Return the [X, Y] coordinate for the center point of the cell that contains the specified text.  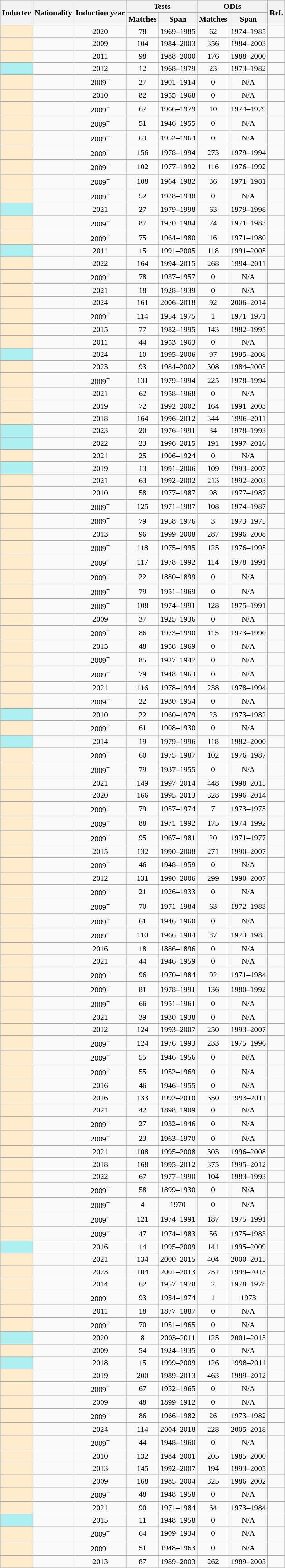
287 [213, 534]
1992–2003 [249, 480]
463 [213, 1375]
1937–1957 [178, 277]
250 [213, 1029]
143 [213, 329]
1995–2006 [178, 354]
325 [213, 1481]
90 [142, 1508]
145 [142, 1468]
1971–1971 [249, 316]
26 [213, 1416]
191 [213, 443]
4 [142, 1204]
21 [142, 892]
81 [142, 989]
1979–1996 [178, 741]
1989–2012 [249, 1375]
1992–2010 [178, 1098]
1976–1995 [249, 548]
1980–1992 [249, 989]
2003–2011 [178, 1338]
1982–2000 [249, 741]
1970 [178, 1204]
7 [213, 809]
109 [213, 468]
194 [213, 1468]
1953–1963 [178, 342]
1957–1974 [178, 809]
1978–1993 [249, 431]
1948–1959 [178, 865]
1966–1982 [178, 1416]
1996–2011 [249, 418]
1975–1995 [178, 548]
39 [142, 1017]
2006–2018 [178, 303]
128 [213, 606]
1955–1968 [178, 95]
11 [142, 1520]
2006–2014 [249, 303]
72 [142, 406]
161 [142, 303]
Induction year [100, 13]
1976–1991 [178, 431]
1952–1964 [178, 138]
14 [142, 1247]
1990–2006 [178, 878]
1973–1984 [249, 1508]
34 [213, 431]
1977–1992 [178, 167]
1932–1946 [178, 1124]
1906–1924 [178, 456]
1958–1976 [178, 521]
262 [213, 1561]
133 [142, 1098]
77 [142, 329]
60 [142, 755]
54 [142, 1350]
36 [213, 182]
1975–1996 [249, 1043]
1973–1985 [249, 935]
1975–1983 [249, 1234]
110 [142, 935]
328 [213, 795]
187 [213, 1219]
1886–1896 [178, 949]
1975–1987 [178, 755]
13 [142, 468]
1901–1914 [178, 82]
1946–1959 [178, 961]
228 [213, 1429]
344 [213, 418]
1997–2016 [249, 443]
8 [142, 1338]
12 [142, 68]
1909–1934 [178, 1533]
1964–1982 [178, 182]
1972–1983 [249, 907]
1978–1978 [249, 1284]
1999–2009 [178, 1363]
1993–2005 [249, 1468]
82 [142, 95]
19 [142, 741]
1951–1961 [178, 1004]
88 [142, 823]
1930–1954 [178, 701]
Nationality [53, 13]
1991–2003 [249, 406]
1967–1981 [178, 838]
166 [142, 795]
205 [213, 1456]
233 [213, 1043]
1995–2013 [178, 795]
1985–2004 [178, 1481]
200 [142, 1375]
1974–1987 [249, 506]
1984–2002 [178, 367]
2005–2018 [249, 1429]
1996–2014 [249, 795]
1924–1935 [178, 1350]
299 [213, 878]
1984–2001 [178, 1456]
1971–1981 [249, 182]
25 [142, 456]
1996–2015 [178, 443]
1946–1956 [178, 1058]
1937–1955 [178, 770]
1971–1980 [249, 237]
1958–1969 [178, 646]
1998–2011 [249, 1363]
1928–1939 [178, 290]
66 [142, 1004]
1998–2015 [249, 783]
1971–1983 [249, 223]
1954–1974 [178, 1298]
52 [142, 196]
356 [213, 44]
404 [213, 1259]
303 [213, 1152]
121 [142, 1219]
1986–2002 [249, 1481]
1991–2006 [178, 468]
126 [213, 1363]
1989–2013 [178, 1375]
1994–2011 [249, 263]
238 [213, 688]
350 [213, 1098]
1966–1979 [178, 109]
1977–1990 [178, 1176]
448 [213, 783]
1958–1968 [178, 394]
2004–2018 [178, 1429]
1877–1887 [178, 1311]
42 [142, 1110]
1997–2014 [178, 783]
176 [213, 56]
1964–1980 [178, 237]
1952–1965 [178, 1389]
1899–1930 [178, 1190]
1928–1948 [178, 196]
1974–1979 [249, 109]
1992–2007 [178, 1468]
75 [142, 237]
1927–1947 [178, 660]
136 [213, 989]
1974–1985 [249, 31]
97 [213, 354]
273 [213, 152]
271 [213, 851]
1976–1992 [249, 167]
1969–1985 [178, 31]
1948–1960 [178, 1443]
1974–1992 [249, 823]
1985–2000 [249, 1456]
1994–2015 [178, 263]
1971–1977 [249, 838]
1999–2008 [178, 534]
1898–1909 [178, 1110]
1996–2012 [178, 418]
ODIs [232, 7]
1925–1936 [178, 619]
268 [213, 263]
37 [142, 619]
251 [213, 1272]
Inductee [17, 13]
85 [142, 660]
1978–1992 [178, 562]
375 [213, 1164]
1983–1993 [249, 1176]
1968–1979 [178, 68]
3 [213, 521]
1963–1970 [178, 1139]
56 [213, 1234]
1960–1979 [178, 715]
95 [142, 838]
225 [213, 380]
1908–1930 [178, 728]
74 [213, 223]
1954–1975 [178, 316]
1957–1978 [178, 1284]
134 [142, 1259]
1973 [249, 1298]
1974–1983 [178, 1234]
1999–2013 [249, 1272]
2 [213, 1284]
1990–2008 [178, 851]
175 [213, 823]
Ref. [277, 13]
117 [142, 562]
1930–1938 [178, 1017]
1951–1969 [178, 591]
308 [213, 367]
1880–1899 [178, 577]
149 [142, 783]
1971–1992 [178, 823]
Tests [162, 7]
213 [213, 480]
141 [213, 1247]
1899–1912 [178, 1402]
1966–1984 [178, 935]
47 [142, 1234]
1976–1987 [249, 755]
1951–1965 [178, 1324]
1946–1960 [178, 921]
1971–1987 [178, 506]
1952–1969 [178, 1072]
156 [142, 152]
1993–2011 [249, 1098]
1926–1933 [178, 892]
16 [213, 237]
115 [213, 633]
1976–1993 [178, 1043]
